From the cell containing the given text, extract its center point as [x, y] coordinate. 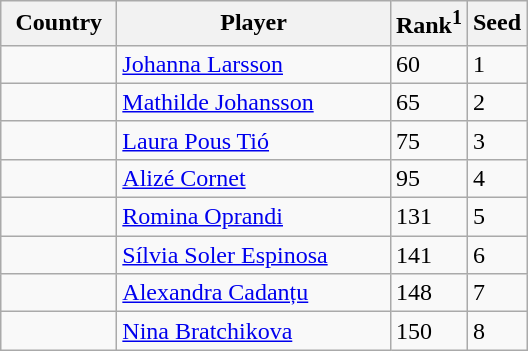
Seed [496, 24]
Sílvia Soler Espinosa [254, 255]
Mathilde Johansson [254, 102]
148 [428, 293]
60 [428, 64]
Alexandra Cadanțu [254, 293]
7 [496, 293]
Johanna Larsson [254, 64]
65 [428, 102]
5 [496, 217]
95 [428, 178]
150 [428, 331]
4 [496, 178]
131 [428, 217]
Laura Pous Tió [254, 140]
2 [496, 102]
Romina Oprandi [254, 217]
Alizé Cornet [254, 178]
1 [496, 64]
3 [496, 140]
8 [496, 331]
Rank1 [428, 24]
Nina Bratchikova [254, 331]
Country [59, 24]
Player [254, 24]
141 [428, 255]
75 [428, 140]
6 [496, 255]
